From the cell containing the given text, extract its center point as (X, Y) coordinate. 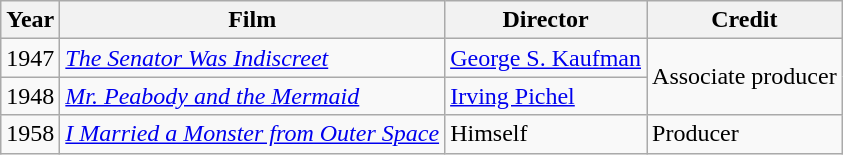
1948 (30, 96)
George S. Kaufman (546, 58)
Associate producer (745, 77)
1947 (30, 58)
Director (546, 20)
Producer (745, 134)
Mr. Peabody and the Mermaid (252, 96)
Himself (546, 134)
The Senator Was Indiscreet (252, 58)
Irving Pichel (546, 96)
1958 (30, 134)
I Married a Monster from Outer Space (252, 134)
Year (30, 20)
Film (252, 20)
Credit (745, 20)
